From the cell containing the given text, extract its center point as [X, Y] coordinate. 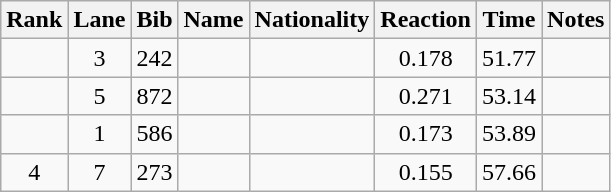
4 [34, 172]
53.89 [510, 134]
Notes [576, 20]
7 [100, 172]
51.77 [510, 58]
0.155 [426, 172]
57.66 [510, 172]
Rank [34, 20]
1 [100, 134]
273 [154, 172]
0.173 [426, 134]
0.178 [426, 58]
53.14 [510, 96]
Lane [100, 20]
5 [100, 96]
Time [510, 20]
Name [214, 20]
0.271 [426, 96]
242 [154, 58]
586 [154, 134]
Bib [154, 20]
Nationality [312, 20]
872 [154, 96]
Reaction [426, 20]
3 [100, 58]
